Output the [X, Y] coordinate of the center of the cell containing the given text.  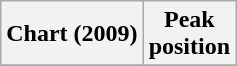
Peakposition [189, 34]
Chart (2009) [72, 34]
